Return [X, Y] of the center of cell containing provided text 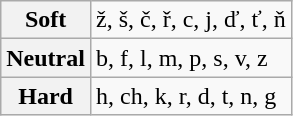
Soft [46, 20]
b, f, l, m, p, s, v, z [190, 58]
Neutral [46, 58]
Hard [46, 96]
ž, š, č, ř, c, j, ď, ť, ň [190, 20]
h, ch, k, r, d, t, n, g [190, 96]
